For the text-containing cell, return its midpoint in (X, Y) coordinate format. 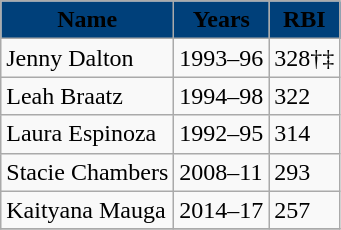
1992–95 (222, 134)
322 (304, 96)
1993–96 (222, 58)
Name (88, 20)
Leah Braatz (88, 96)
RBI (304, 20)
2008–11 (222, 172)
1994–98 (222, 96)
293 (304, 172)
257 (304, 210)
Laura Espinoza (88, 134)
328†‡ (304, 58)
Years (222, 20)
314 (304, 134)
2014–17 (222, 210)
Kaityana Mauga (88, 210)
Stacie Chambers (88, 172)
Jenny Dalton (88, 58)
